Determine the [x, y] coordinate at the center of the cell enclosing the given text.  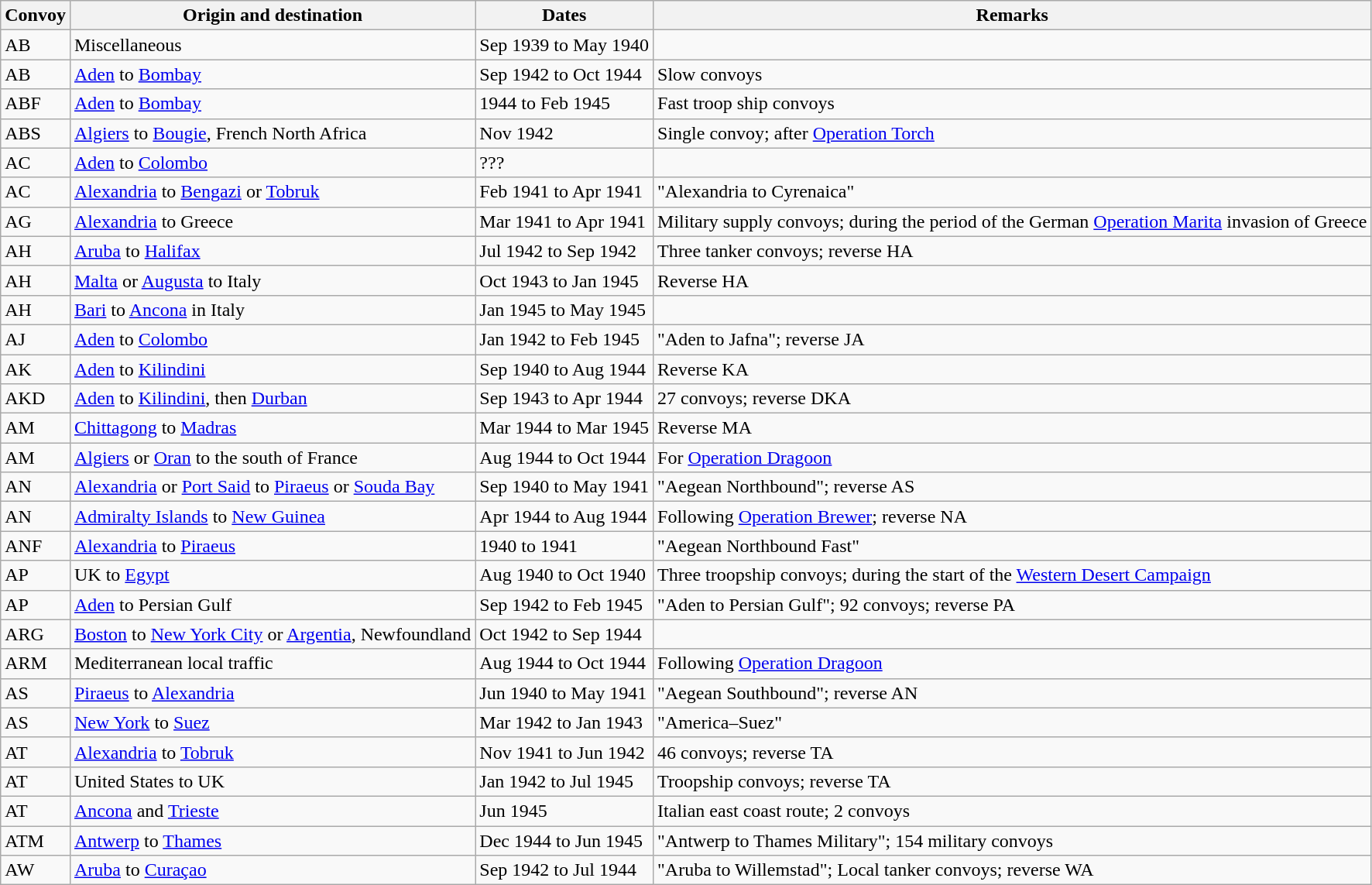
Bari to Ancona in Italy [273, 310]
"Aden to Jafna"; reverse JA [1013, 339]
Mar 1941 to Apr 1941 [564, 221]
Alexandria to Tobruk [273, 752]
Jan 1942 to Jul 1945 [564, 781]
"Aruba to Willemstad"; Local tanker convoys; reverse WA [1013, 870]
ABS [36, 133]
Origin and destination [273, 15]
Feb 1941 to Apr 1941 [564, 192]
Sep 1940 to May 1941 [564, 487]
Boston to New York City or Argentia, Newfoundland [273, 634]
"Aegean Southbound"; reverse AN [1013, 693]
Aden to Persian Gulf [273, 605]
Aruba to Halifax [273, 251]
Aden to Kilindini [273, 369]
AG [36, 221]
Jun 1940 to May 1941 [564, 693]
"Aegean Northbound"; reverse AS [1013, 487]
AK [36, 369]
Military supply convoys; during the period of the German Operation Marita invasion of Greece [1013, 221]
Sep 1942 to Feb 1945 [564, 605]
Sep 1943 to Apr 1944 [564, 399]
Three troopship convoys; during the start of the Western Desert Campaign [1013, 575]
27 convoys; reverse DKA [1013, 399]
Nov 1941 to Jun 1942 [564, 752]
Apr 1944 to Aug 1944 [564, 516]
Jan 1945 to May 1945 [564, 310]
Alexandria to Bengazi or Tobruk [273, 192]
Sep 1940 to Aug 1944 [564, 369]
"Aegean Northbound Fast" [1013, 546]
Remarks [1013, 15]
ARM [36, 664]
Alexandria to Greece [273, 221]
AKD [36, 399]
Chittagong to Madras [273, 428]
46 convoys; reverse TA [1013, 752]
AJ [36, 339]
Fast troop ship convoys [1013, 104]
ATM [36, 840]
Ancona and Trieste [273, 811]
Sep 1942 to Jul 1944 [564, 870]
Antwerp to Thames [273, 840]
Aug 1940 to Oct 1940 [564, 575]
Miscellaneous [273, 45]
"Alexandria to Cyrenaica" [1013, 192]
Alexandria or Port Said to Piraeus or Souda Bay [273, 487]
Algiers or Oran to the south of France [273, 458]
"Aden to Persian Gulf"; 92 convoys; reverse PA [1013, 605]
Italian east coast route; 2 convoys [1013, 811]
Dates [564, 15]
Reverse KA [1013, 369]
Sep 1939 to May 1940 [564, 45]
Aruba to Curaçao [273, 870]
Admiralty Islands to New Guinea [273, 516]
AW [36, 870]
Mar 1944 to Mar 1945 [564, 428]
Mar 1942 to Jan 1943 [564, 722]
Reverse MA [1013, 428]
Piraeus to Alexandria [273, 693]
ANF [36, 546]
Jul 1942 to Sep 1942 [564, 251]
Three tanker convoys; reverse HA [1013, 251]
UK to Egypt [273, 575]
Aden to Kilindini, then Durban [273, 399]
Malta or Augusta to Italy [273, 280]
Following Operation Dragoon [1013, 664]
Slow convoys [1013, 74]
Jun 1945 [564, 811]
Mediterranean local traffic [273, 664]
Oct 1942 to Sep 1944 [564, 634]
Jan 1942 to Feb 1945 [564, 339]
"Antwerp to Thames Military"; 154 military convoys [1013, 840]
"America–Suez" [1013, 722]
Following Operation Brewer; reverse NA [1013, 516]
New York to Suez [273, 722]
ARG [36, 634]
Nov 1942 [564, 133]
Reverse HA [1013, 280]
Single convoy; after Operation Torch [1013, 133]
Dec 1944 to Jun 1945 [564, 840]
Sep 1942 to Oct 1944 [564, 74]
Alexandria to Piraeus [273, 546]
Convoy [36, 15]
Oct 1943 to Jan 1945 [564, 280]
1940 to 1941 [564, 546]
For Operation Dragoon [1013, 458]
United States to UK [273, 781]
??? [564, 163]
Troopship convoys; reverse TA [1013, 781]
1944 to Feb 1945 [564, 104]
ABF [36, 104]
Algiers to Bougie, French North Africa [273, 133]
